Return the (x, y) coordinate for the center point of the cell that contains the specified text.  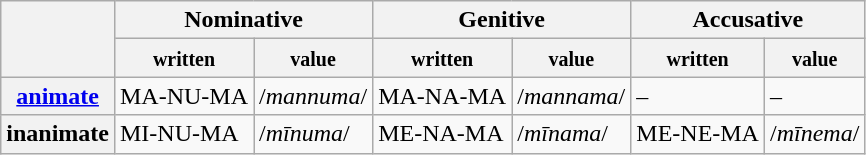
ME-NE-MA (698, 134)
/mannama/ (572, 96)
MA-NA-MA (442, 96)
MA-NU-MA (184, 96)
/mīnama/ (572, 134)
/mannuma/ (314, 96)
/mīnuma/ (314, 134)
inanimate (58, 134)
MI-NU-MA (184, 134)
/mīnema/ (814, 134)
ME-NA-MA (442, 134)
animate (58, 96)
Accusative (748, 20)
Nominative (243, 20)
Genitive (502, 20)
